For the text-containing cell, return its midpoint in [x, y] coordinate format. 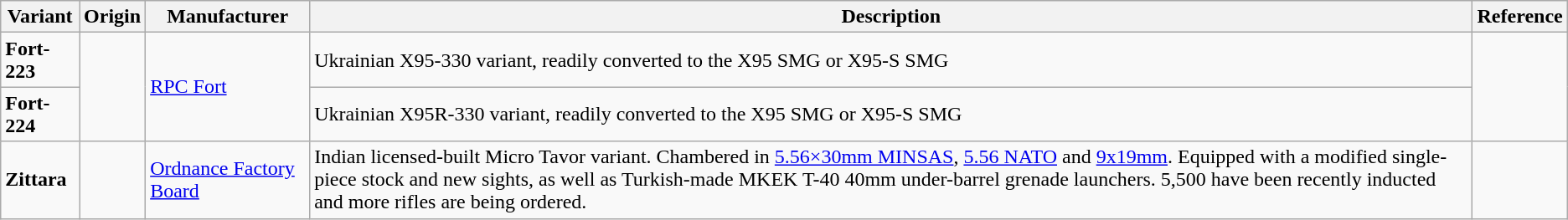
Fort-223 [40, 60]
Ukrainian X95-330 variant, readily converted to the X95 SMG or X95-S SMG [891, 60]
Variant [40, 17]
RPC Fort [228, 87]
Zittara [40, 180]
Fort-224 [40, 114]
Reference [1519, 17]
Description [891, 17]
Origin [112, 17]
Ordnance Factory Board [228, 180]
Manufacturer [228, 17]
Ukrainian X95R-330 variant, readily converted to the X95 SMG or X95-S SMG [891, 114]
